Provide the [x, y] coordinate of the cell's center where the given text is located.  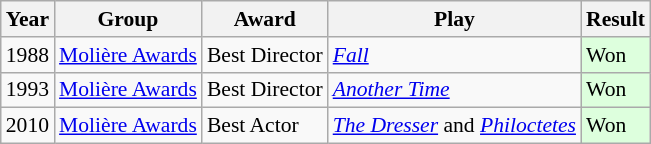
The Dresser and Philoctetes [454, 126]
Fall [454, 55]
Year [28, 19]
Another Time [454, 90]
1993 [28, 90]
1988 [28, 55]
Best Actor [265, 126]
Play [454, 19]
Award [265, 19]
2010 [28, 126]
Group [128, 19]
Result [616, 19]
